Output the [X, Y] coordinate of the center of the cell containing the given text.  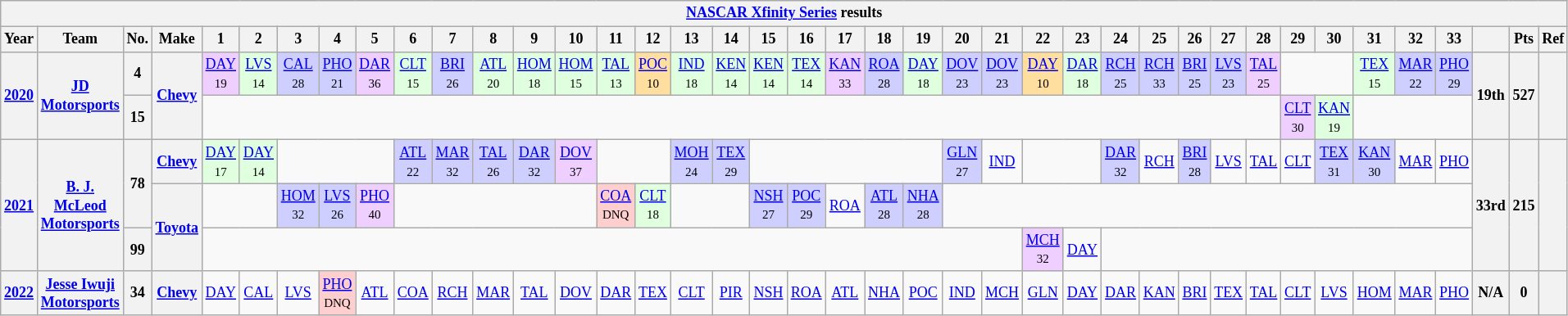
KAN30 [1374, 161]
13 [692, 39]
29 [1298, 39]
19th [1490, 95]
28 [1263, 39]
8 [493, 39]
DAY14 [258, 161]
24 [1121, 39]
DAY18 [923, 74]
215 [1524, 205]
16 [807, 39]
GLN27 [962, 161]
25 [1159, 39]
CLT15 [413, 74]
5 [375, 39]
19 [923, 39]
2 [258, 39]
14 [731, 39]
PHODNQ [338, 293]
TAL25 [1263, 74]
10 [575, 39]
MOH24 [692, 161]
31 [1374, 39]
3 [298, 39]
ATL22 [413, 161]
2020 [20, 95]
MAR22 [1416, 74]
PHO29 [1454, 74]
CLT30 [1298, 118]
N/A [1490, 293]
17 [845, 39]
BRI [1195, 293]
Pts [1524, 39]
21 [1002, 39]
POC [923, 293]
RCH25 [1121, 74]
CAL [258, 293]
LVS14 [258, 74]
BRI25 [1195, 74]
Make [177, 39]
TEX14 [807, 74]
Ref [1553, 39]
CAL28 [298, 74]
MCH [1002, 293]
CLT18 [653, 205]
JD Motorsports [80, 95]
6 [413, 39]
TEX29 [731, 161]
33rd [1490, 205]
1 [220, 39]
2022 [20, 293]
GLN [1043, 293]
DAY10 [1043, 74]
POC10 [653, 74]
ATL20 [493, 74]
HOM32 [298, 205]
0 [1524, 293]
TAL26 [493, 161]
DAR36 [375, 74]
9 [534, 39]
NSH [769, 293]
NASCAR Xfinity Series results [784, 13]
2021 [20, 205]
18 [884, 39]
COA [413, 293]
NHA28 [923, 205]
POC29 [807, 205]
32 [1416, 39]
NSH27 [769, 205]
78 [138, 183]
Year [20, 39]
PIR [731, 293]
PHO21 [338, 74]
DAR18 [1082, 74]
B. J. McLeod Motorsports [80, 205]
LVS26 [338, 205]
No. [138, 39]
12 [653, 39]
99 [138, 250]
DOV [575, 293]
30 [1334, 39]
Toyota [177, 228]
MAR32 [452, 161]
HOM [1374, 293]
IND18 [692, 74]
Team [80, 39]
22 [1043, 39]
COADNQ [616, 205]
27 [1229, 39]
HOM15 [575, 74]
20 [962, 39]
RCH33 [1159, 74]
7 [452, 39]
23 [1082, 39]
DOV37 [575, 161]
PHO40 [375, 205]
33 [1454, 39]
Jesse Iwuji Motorsports [80, 293]
LVS23 [1229, 74]
527 [1524, 95]
34 [138, 293]
BRI28 [1195, 161]
KAN33 [845, 74]
TAL13 [616, 74]
TEX31 [1334, 161]
DAY17 [220, 161]
KAN [1159, 293]
ATL28 [884, 205]
TEX15 [1374, 74]
26 [1195, 39]
ROA28 [884, 74]
KAN19 [1334, 118]
NHA [884, 293]
MCH32 [1043, 250]
11 [616, 39]
BRI26 [452, 74]
HOM18 [534, 74]
DAY19 [220, 74]
